Determine the (X, Y) coordinate at the center of the cell enclosing the given text.  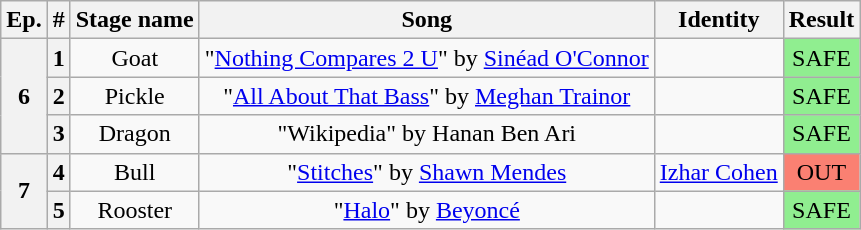
2 (58, 96)
OUT (821, 172)
Identity (718, 20)
Goat (134, 58)
Song (426, 20)
5 (58, 210)
1 (58, 58)
Bull (134, 172)
Ep. (24, 20)
"Nothing Compares 2 U" by Sinéad O'Connor (426, 58)
3 (58, 134)
Stage name (134, 20)
Dragon (134, 134)
Result (821, 20)
Rooster (134, 210)
6 (24, 96)
Pickle (134, 96)
4 (58, 172)
"All About That Bass" by Meghan Trainor (426, 96)
# (58, 20)
7 (24, 191)
"Halo" by Beyoncé (426, 210)
"Stitches" by Shawn Mendes (426, 172)
Izhar Cohen (718, 172)
"Wikipedia" by Hanan Ben Ari (426, 134)
